Capture the cell that displays the provided text and extract its (x, y) central coordinate. 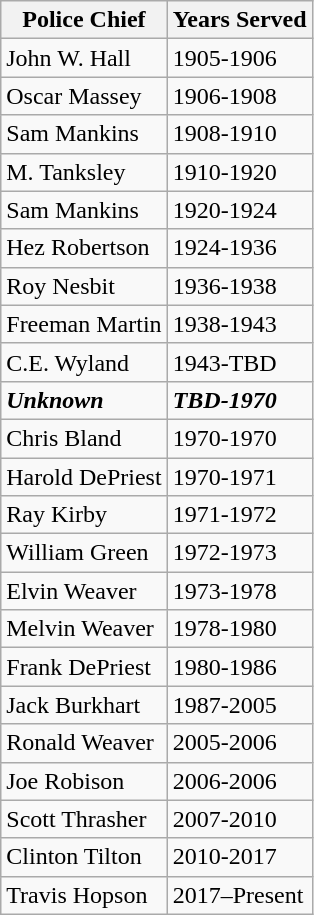
Roy Nesbit (84, 286)
M. Tanksley (84, 172)
1970-1970 (240, 438)
Harold DePriest (84, 477)
Joe Robison (84, 781)
Scott Thrasher (84, 819)
Ray Kirby (84, 515)
C.E. Wyland (84, 362)
1905-1906 (240, 58)
Chris Bland (84, 438)
2005-2006 (240, 743)
Hez Robertson (84, 248)
2007-2010 (240, 819)
1936-1938 (240, 286)
Ronald Weaver (84, 743)
Unknown (84, 400)
1910-1920 (240, 172)
1978-1980 (240, 629)
Frank DePriest (84, 667)
John W. Hall (84, 58)
1908-1910 (240, 134)
1938-1943 (240, 324)
Clinton Tilton (84, 857)
Freeman Martin (84, 324)
Elvin Weaver (84, 591)
TBD-1970 (240, 400)
1987-2005 (240, 705)
Oscar Massey (84, 96)
1924-1936 (240, 248)
Travis Hopson (84, 895)
1943-TBD (240, 362)
1906-1908 (240, 96)
1972-1973 (240, 553)
1920-1924 (240, 210)
Years Served (240, 20)
William Green (84, 553)
1980-1986 (240, 667)
1971-1972 (240, 515)
Police Chief (84, 20)
1973-1978 (240, 591)
Jack Burkhart (84, 705)
2017–Present (240, 895)
2010-2017 (240, 857)
1970-1971 (240, 477)
2006-2006 (240, 781)
Melvin Weaver (84, 629)
